For the text-containing cell, return its midpoint in (x, y) coordinate format. 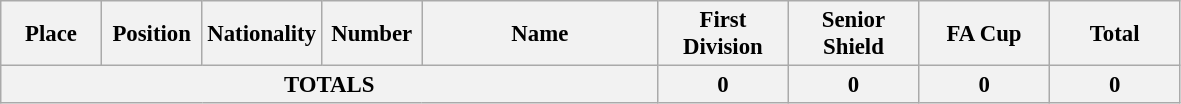
Nationality (262, 34)
TOTALS (330, 85)
Name (540, 34)
Senior Shield (854, 34)
Place (52, 34)
Position (152, 34)
Total (1114, 34)
Number (372, 34)
FA Cup (984, 34)
First Division (724, 34)
